Detect which cell encompasses the target text, then output its (X, Y) center coordinate. 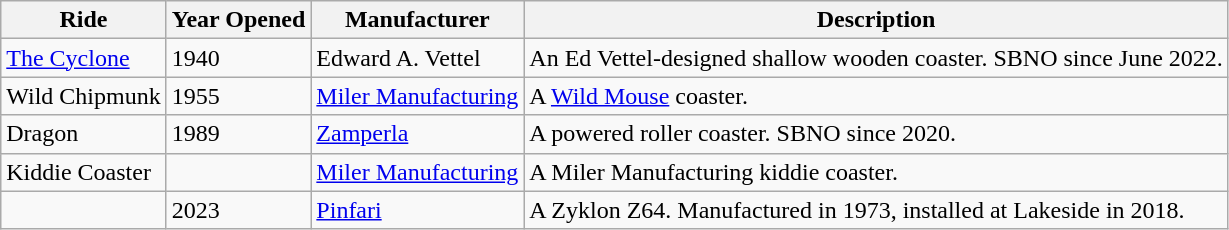
An Ed Vettel-designed shallow wooden coaster. SBNO since June 2022. (876, 58)
1940 (238, 58)
Ride (84, 20)
A powered roller coaster. SBNO since 2020. (876, 134)
Dragon (84, 134)
Manufacturer (418, 20)
Year Opened (238, 20)
A Miler Manufacturing kiddie coaster. (876, 172)
The Cyclone (84, 58)
A Wild Mouse coaster. (876, 96)
1989 (238, 134)
Pinfari (418, 210)
A Zyklon Z64. Manufactured in 1973, installed at Lakeside in 2018. (876, 210)
2023 (238, 210)
Zamperla (418, 134)
Edward A. Vettel (418, 58)
Description (876, 20)
1955 (238, 96)
Kiddie Coaster (84, 172)
Wild Chipmunk (84, 96)
